Determine the [x, y] coordinate at the center of the cell enclosing the given text.  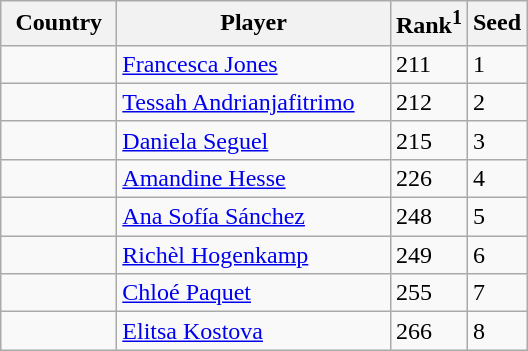
Elitsa Kostova [254, 331]
Chloé Paquet [254, 293]
266 [428, 331]
Amandine Hesse [254, 178]
249 [428, 255]
4 [496, 178]
5 [496, 217]
Ana Sofía Sánchez [254, 217]
211 [428, 64]
255 [428, 293]
226 [428, 178]
248 [428, 217]
Richèl Hogenkamp [254, 255]
Francesca Jones [254, 64]
1 [496, 64]
215 [428, 140]
2 [496, 102]
3 [496, 140]
Daniela Seguel [254, 140]
6 [496, 255]
Country [59, 24]
Tessah Andrianjafitrimo [254, 102]
Seed [496, 24]
7 [496, 293]
Rank1 [428, 24]
212 [428, 102]
Player [254, 24]
8 [496, 331]
